Capture the cell that displays the provided text and extract its (X, Y) central coordinate. 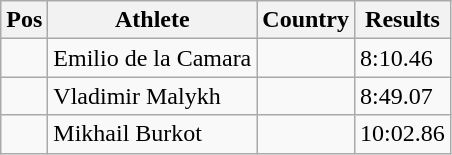
8:49.07 (403, 96)
Mikhail Burkot (152, 134)
Country (306, 20)
Pos (24, 20)
Results (403, 20)
Vladimir Malykh (152, 96)
Athlete (152, 20)
10:02.86 (403, 134)
Emilio de la Camara (152, 58)
8:10.46 (403, 58)
